Identify which cell holds the provided text, then report its [X, Y] central coordinate. 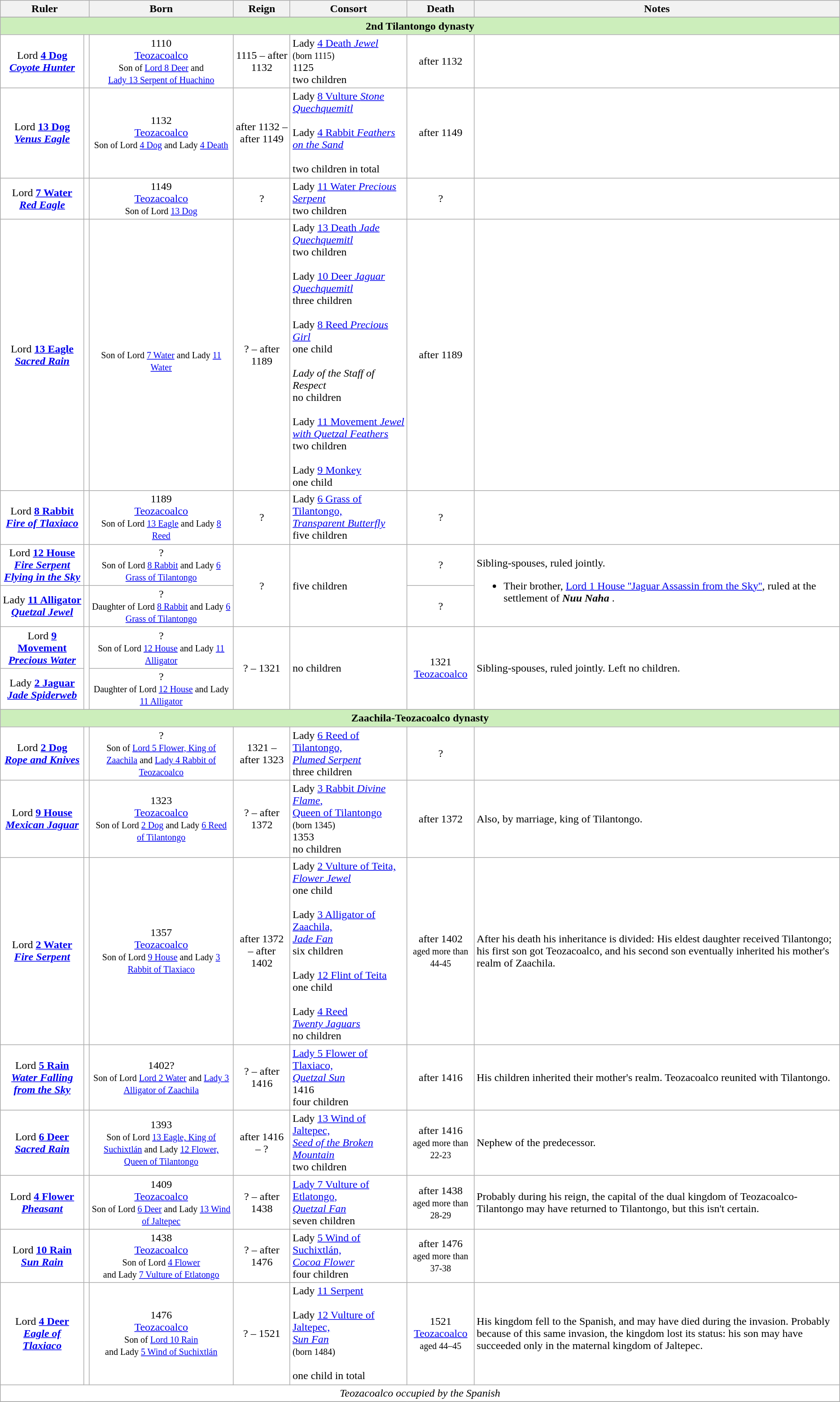
Lord 8 RabbitFire of Tlaxiaco [42, 517]
after 1372 [441, 819]
Son of Lord 7 Water and Lady 11 Water [161, 355]
Reign [262, 9]
Lord 2 WaterFire Serpent [42, 951]
Lord 2 DogRope and Knives [42, 753]
Lord 7 WaterRed Eagle [42, 198]
1402?Son of Lord Lord 2 Water and Lady 3 Alligator of Zaachila [161, 1077]
? – after 1416 [262, 1077]
Notes [657, 9]
Sibling-spouses, ruled jointly. Left no children. [657, 668]
Lady 2 JaguarJade Spiderweb [42, 689]
Lord 4 DeerEagle of Tlaxiaco [42, 1333]
Zaachila-Teozacoalco dynasty [420, 718]
Lord 13 EagleSacred Rain [42, 355]
no children [348, 668]
Lady 4 Death Jewel(born 1115)1125two children [348, 61]
Ruler [45, 9]
1132TeozacoalcoSon of Lord 4 Dog and Lady 4 Death [161, 133]
after 1476aged more than 37-38 [441, 1256]
after 1372 – after 1402 [262, 951]
Lady 6 Reed of Tilantongo,Plumed Serpentthree children [348, 753]
Lord 9 MovementPrecious Water [42, 647]
after 1132 – after 1149 [262, 133]
Lord 10 RainSun Rain [42, 1256]
after 1416aged more than 22-23 [441, 1143]
Teozacoalco occupied by the Spanish [420, 1393]
Lady 13 Wind of Jaltepec,Seed of the Broken Mountaintwo children [348, 1143]
? – after 1189 [262, 355]
Nephew of the predecessor. [657, 1143]
1393Son of Lord 13 Eagle, King of Suchixtlán and Lady 12 Flower, Queen of Tilantongo [161, 1143]
five children [348, 585]
? – after 1438 [262, 1202]
Lord 6 DeerSacred Rain [42, 1143]
1189TeozacoalcoSon of Lord 13 Eagle and Lady 8 Reed [161, 517]
1110TeozacoalcoSon of Lord 8 Deer and Lady 13 Serpent of Huachino [161, 61]
? – after 1476 [262, 1256]
1438TeozacoalcoSon of Lord 4 Flowerand Lady 7 Vulture of Etlatongo [161, 1256]
Lord 5 RainWater Falling from the Sky [42, 1077]
1323TeozacoalcoSon of Lord 2 Dog and Lady 6 Reed of Tilantongo [161, 819]
?Son of Lord 8 Rabbit and Lady 6 Grass of Tilantongo [161, 565]
His children inherited their mother's realm. Teozacoalco reunited with Tilantongo. [657, 1077]
Lady 8 Vulture Stone QuechquemitlLady 4 Rabbit Feathers on the Sandtwo children in total [348, 133]
1476TeozacoalcoSon of Lord 10 Rainand Lady 5 Wind of Suchixtlán [161, 1333]
after 1402aged more than 44-45 [441, 951]
?Daughter of Lord 8 Rabbit and Lady 6 Grass of Tilantongo [161, 606]
2nd Tilantongo dynasty [420, 26]
Probably during his reign, the capital of the dual kingdom of Teozacoalco-Tilantongo may have returned to Tilantongo, but this isn't certain. [657, 1202]
after 1149 [441, 133]
1409TeozacoalcoSon of Lord 6 Deer and Lady 13 Wind of Jaltepec [161, 1202]
after 1438aged more than 28-29 [441, 1202]
Lord 13 DogVenus Eagle [42, 133]
Lord 9 HouseMexican Jaguar [42, 819]
Sibling-spouses, ruled jointly.Their brother, Lord 1 House ''Jaguar Assassin from the Sky'', ruled at the settlement of Nuu Naha . [657, 585]
?Son of Lord 5 Flower, King of Zaachila and Lady 4 Rabbit of Teozacoalco [161, 753]
after 1416 – ? [262, 1143]
1115 – after 1132 [262, 61]
Lady 7 Vulture of Etlatongo,Quetzal Fanseven children [348, 1202]
Lord 4 DogCoyote Hunter [42, 61]
Lady 11 AlligatorQuetzal Jewel [42, 606]
Consort [348, 9]
1321Teozacoalco [441, 668]
?Son of Lord 12 House and Lady 11 Alligator [161, 647]
1357TeozacoalcoSon of Lord 9 House and Lady 3 Rabbit of Tlaxiaco [161, 951]
after 1416 [441, 1077]
Lady 11 Water Precious Serpenttwo children [348, 198]
after 1132 [441, 61]
Lord 4 FlowerPheasant [42, 1202]
Lady 6 Grass of Tilantongo,Transparent Butterflyfive children [348, 517]
Also, by marriage, king of Tilantongo. [657, 819]
Death [441, 9]
Lord 12 HouseFire Serpent Flying in the Sky [42, 565]
? – 1521 [262, 1333]
Lady 3 Rabbit Divine Flame,Queen of Tilantongo(born 1345)1353no children [348, 819]
Lady 5 Flower of Tlaxiaco,Quetzal Sun1416four children [348, 1077]
1321 – after 1323 [262, 753]
? – 1321 [262, 668]
1149TeozacoalcoSon of Lord 13 Dog [161, 198]
?Daughter of Lord 12 House and Lady 11 Alligator [161, 689]
after 1189 [441, 355]
1521Teozacoalcoaged 44–45 [441, 1333]
Born [161, 9]
? – after 1372 [262, 819]
Lady 5 Wind of Suchixtlán,Cocoa Flowerfour children [348, 1256]
Lady 11 SerpentLady 12 Vulture of Jaltepec,Sun Fan(born 1484)one child in total [348, 1333]
